Identify which cell holds the provided text, then report its (x, y) central coordinate. 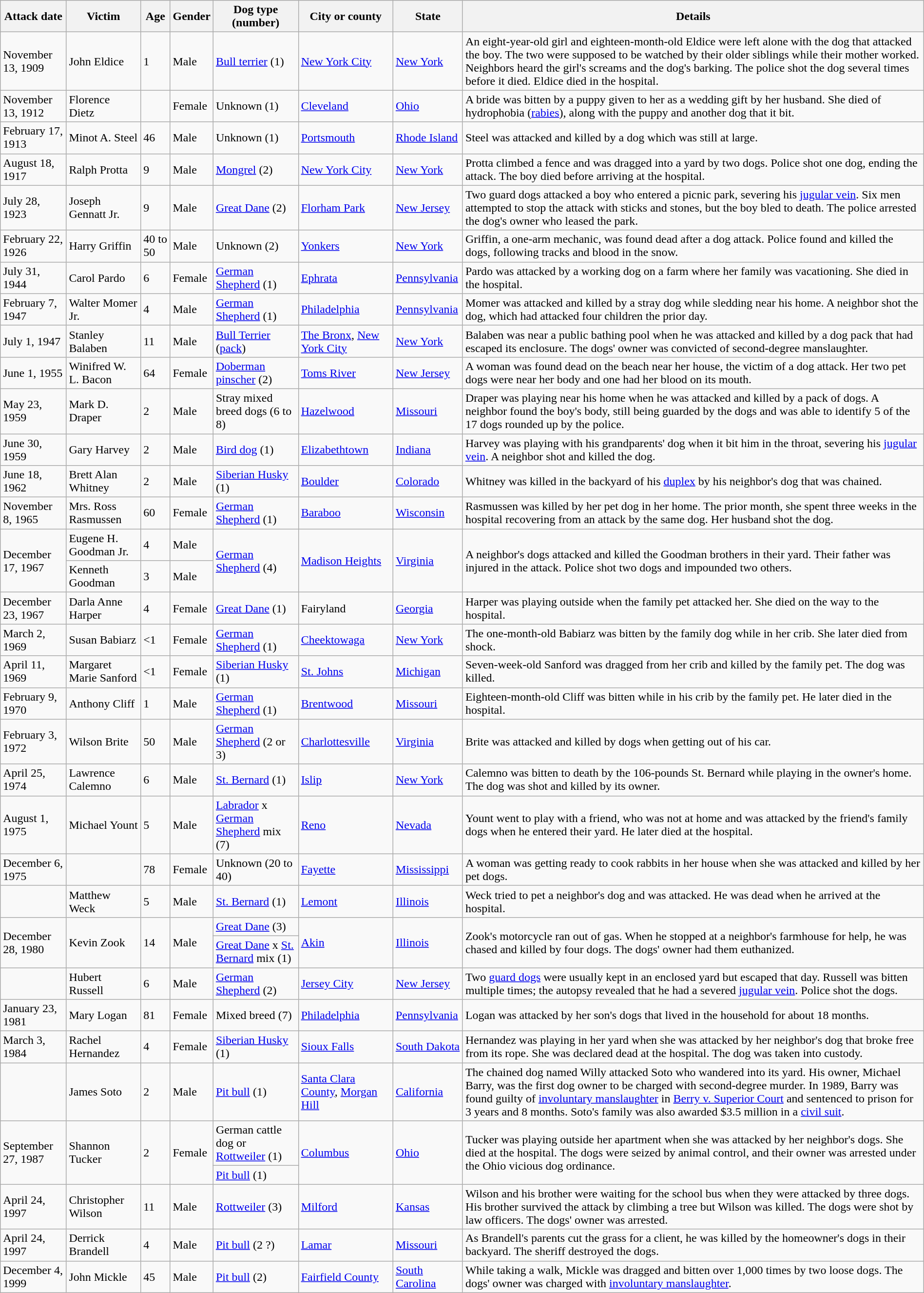
Stray mixed breed dogs (6 to 8) (255, 411)
Mrs. Ross Rasmussen (103, 513)
Protta climbed a fence and was dragged into a yard by two dogs. Police shot one dog, ending the attack. The boy died before arriving at the hospital. (693, 170)
Attack date (33, 17)
Labrador x German Shepherd mix (7) (255, 825)
June 30, 1959 (33, 450)
Stanley Balaben (103, 341)
Carol Pardo (103, 278)
July 28, 1923 (33, 208)
Cheektowaga (346, 640)
German Shepherd (2 or 3) (255, 742)
Weck tried to pet a neighbor's dog and was attacked. He was dead when he arrived at the hospital. (693, 901)
February 3, 1972 (33, 742)
City or county (346, 17)
64 (155, 372)
Gary Harvey (103, 450)
Shannon Tucker (103, 1153)
James Soto (103, 1092)
November 13, 1909 (33, 61)
81 (155, 1015)
December 17, 1967 (33, 561)
Eighteen-month-old Cliff was bitten while in his crib by the family pet. He later died in the hospital. (693, 703)
December 23, 1967 (33, 608)
Mark D. Draper (103, 411)
Age (155, 17)
Santa Clara County, Morgan Hill (346, 1092)
South Dakota (428, 1047)
Pardo was attacked by a working dog on a farm where her family was vacationing. She died in the hospital. (693, 278)
Rachel Hernandez (103, 1047)
Eugene H. Goodman Jr. (103, 545)
Toms River (346, 372)
German cattle dog or Rottweiler (1) (255, 1143)
Great Dane (3) (255, 926)
Winifred W. L. Bacon (103, 372)
Jersey City (346, 983)
December 4, 1999 (33, 1276)
Bird dog (1) (255, 450)
Fairfield County (346, 1276)
May 23, 1959 (33, 411)
Brentwood (346, 703)
Kevin Zook (103, 942)
Doberman pinscher (2) (255, 372)
Victim (103, 17)
Milford (346, 1207)
Great Dane (2) (255, 208)
Christopher Wilson (103, 1207)
Sioux Falls (346, 1047)
Michael Yount (103, 825)
February 22, 1926 (33, 246)
Brite was attacked and killed by dogs when getting out of his car. (693, 742)
December 6, 1975 (33, 870)
50 (155, 742)
John Eldice (103, 61)
Darla Anne Harper (103, 608)
Lawrence Calemno (103, 780)
Yonkers (346, 246)
Islip (346, 780)
Derrick Brandell (103, 1245)
46 (155, 137)
14 (155, 942)
February 9, 1970 (33, 703)
November 13, 1912 (33, 106)
Madison Heights (346, 561)
Mary Logan (103, 1015)
60 (155, 513)
German Shepherd (2) (255, 983)
As Brandell's parents cut the grass for a client, he was killed by the homeowner's dogs in their backyard. The sheriff destroyed the dogs. (693, 1245)
Mixed breed (7) (255, 1015)
July 1, 1947 (33, 341)
Indiana (428, 450)
Rhode Island (428, 137)
German Shepherd (4) (255, 561)
Michigan (428, 672)
Mississippi (428, 870)
Momer was attacked and killed by a stray dog while sledding near his home. A neighbor shot the dog, which had attacked four children the prior day. (693, 309)
Charlottesville (346, 742)
Boulder (346, 482)
Florham Park (346, 208)
August 1, 1975 (33, 825)
July 31, 1944 (33, 278)
A woman was getting ready to cook rabbits in her house when she was attacked and killed by her pet dogs. (693, 870)
August 18, 1917 (33, 170)
Bull Terrier(pack) (255, 341)
Griffin, a one-arm mechanic, was found dead after a dog attack. Police found and killed the dogs, following tracks and blood in the snow. (693, 246)
June 1, 1955 (33, 372)
Wisconsin (428, 513)
Columbus (346, 1153)
Walter Momer Jr. (103, 309)
Mongrel (2) (255, 170)
February 17, 1913 (33, 137)
78 (155, 870)
Dog type (number) (255, 17)
Logan was attacked by her son's dogs that lived in the household for about 18 months. (693, 1015)
Harry Griffin (103, 246)
Harvey was playing with his grandparents' dog when it bit him in the throat, severing his jugular vein. A neighbor shot and killed the dog. (693, 450)
Details (693, 17)
Unknown (20 to 40) (255, 870)
January 23, 1981 (33, 1015)
March 2, 1969 (33, 640)
Fairyland (346, 608)
Minot A. Steel (103, 137)
Bull terrier (1) (255, 61)
Great Dane x St. Bernard mix (1) (255, 952)
Akin (346, 942)
Great Dane (1) (255, 608)
Ephrata (346, 278)
Colorado (428, 482)
Baraboo (346, 513)
Whitney was killed in the backyard of his duplex by his neighbor's dog that was chained. (693, 482)
Georgia (428, 608)
Wilson Brite (103, 742)
Kenneth Goodman (103, 576)
Florence Dietz (103, 106)
3 (155, 576)
March 3, 1984 (33, 1047)
South Carolina (428, 1276)
The Bronx, New York City (346, 341)
Lamar (346, 1245)
California (428, 1092)
Susan Babiarz (103, 640)
April 11, 1969 (33, 672)
Pit bull (2) (255, 1276)
Gender (192, 17)
40 to 50 (155, 246)
The one-month-old Babiarz was bitten by the family dog while in her crib. She later died from shock. (693, 640)
While taking a walk, Mickle was dragged and bitten over 1,000 times by two loose dogs. The dogs' owner was charged with involuntary manslaughter. (693, 1276)
Cleveland (346, 106)
Calemno was bitten to death by the 106-pounds St. Bernard while playing in the owner's home. The dog was shot and killed by its owner. (693, 780)
Portsmouth (346, 137)
Joseph Gennatt Jr. (103, 208)
September 27, 1987 (33, 1153)
Hubert Russell (103, 983)
February 7, 1947 (33, 309)
Pit bull (2 ?) (255, 1245)
Steel was attacked and killed by a dog which was still at large. (693, 137)
Reno (346, 825)
Unknown (2) (255, 246)
Anthony Cliff (103, 703)
Lemont (346, 901)
Margaret Marie Sanford (103, 672)
State (428, 17)
November 8, 1965 (33, 513)
Harper was playing outside when the family pet attacked her. She died on the way to the hospital. (693, 608)
45 (155, 1276)
Seven-week-old Sanford was dragged from her crib and killed by the family pet. The dog was killed. (693, 672)
Hazelwood (346, 411)
Nevada (428, 825)
December 28, 1980 (33, 942)
John Mickle (103, 1276)
Brett Alan Whitney (103, 482)
Elizabethtown (346, 450)
Rottweiler (3) (255, 1207)
April 25, 1974 (33, 780)
Matthew Weck (103, 901)
Ralph Protta (103, 170)
June 18, 1962 (33, 482)
Kansas (428, 1207)
St. Johns (346, 672)
Fayette (346, 870)
